Detect which cell encompasses the target text, then output its (X, Y) center coordinate. 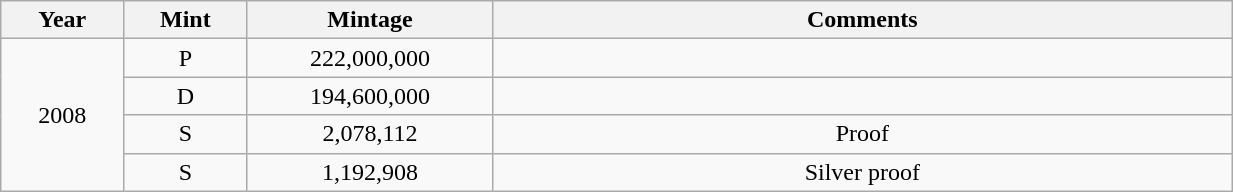
2008 (62, 115)
194,600,000 (370, 96)
P (186, 58)
1,192,908 (370, 172)
222,000,000 (370, 58)
Silver proof (862, 172)
Comments (862, 20)
Year (62, 20)
Mint (186, 20)
2,078,112 (370, 134)
Proof (862, 134)
D (186, 96)
Mintage (370, 20)
